Provide the [X, Y] coordinate of the cell's center where the given text is located.  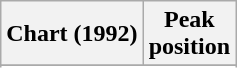
Chart (1992) [72, 34]
Peak position [189, 34]
